Find where the given text appears and provide that cell's center as [x, y] coordinate. 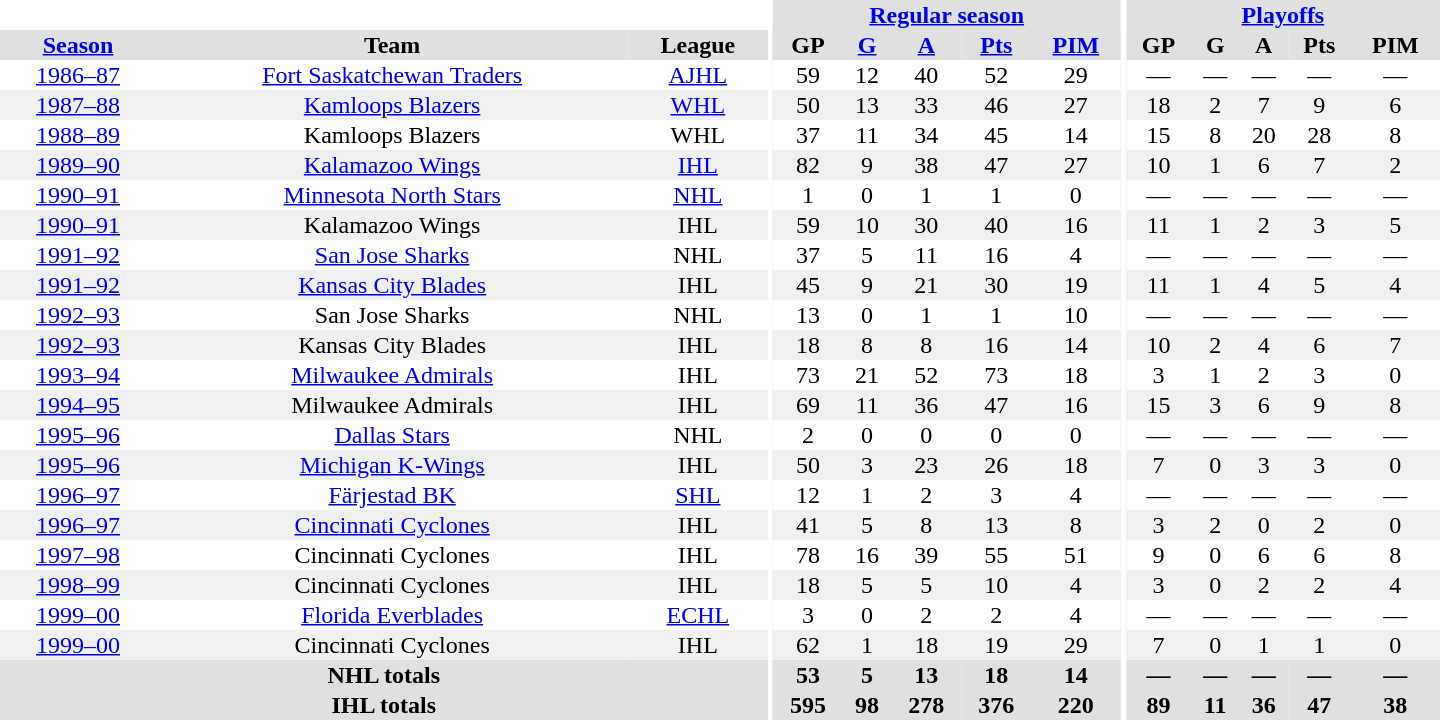
Regular season [947, 15]
Färjestad BK [392, 495]
1987–88 [78, 105]
55 [996, 555]
278 [926, 705]
ECHL [698, 615]
28 [1320, 135]
20 [1263, 135]
69 [808, 405]
89 [1158, 705]
Dallas Stars [392, 435]
1989–90 [78, 165]
51 [1076, 555]
595 [808, 705]
1993–94 [78, 375]
Playoffs [1283, 15]
33 [926, 105]
Season [78, 45]
1997–98 [78, 555]
NHL totals [384, 675]
98 [867, 705]
Team [392, 45]
1988–89 [78, 135]
Minnesota North Stars [392, 195]
39 [926, 555]
Michigan K-Wings [392, 465]
1998–99 [78, 585]
53 [808, 675]
SHL [698, 495]
Florida Everblades [392, 615]
23 [926, 465]
376 [996, 705]
League [698, 45]
IHL totals [384, 705]
1994–95 [78, 405]
1986–87 [78, 75]
78 [808, 555]
AJHL [698, 75]
41 [808, 525]
Fort Saskatchewan Traders [392, 75]
26 [996, 465]
46 [996, 105]
220 [1076, 705]
34 [926, 135]
82 [808, 165]
62 [808, 645]
